Locate the cell with the specified text and output its (X, Y) center coordinate. 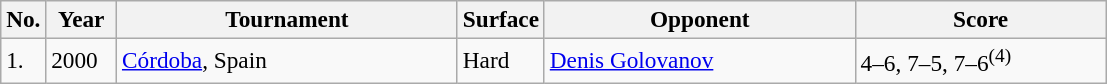
Surface (500, 19)
4–6, 7–5, 7–6(4) (980, 60)
Denis Golovanov (700, 60)
Score (980, 19)
Córdoba, Spain (288, 60)
Opponent (700, 19)
No. (24, 19)
Tournament (288, 19)
Hard (500, 60)
Year (82, 19)
1. (24, 60)
2000 (82, 60)
